For the text-containing cell, return its midpoint in [X, Y] coordinate format. 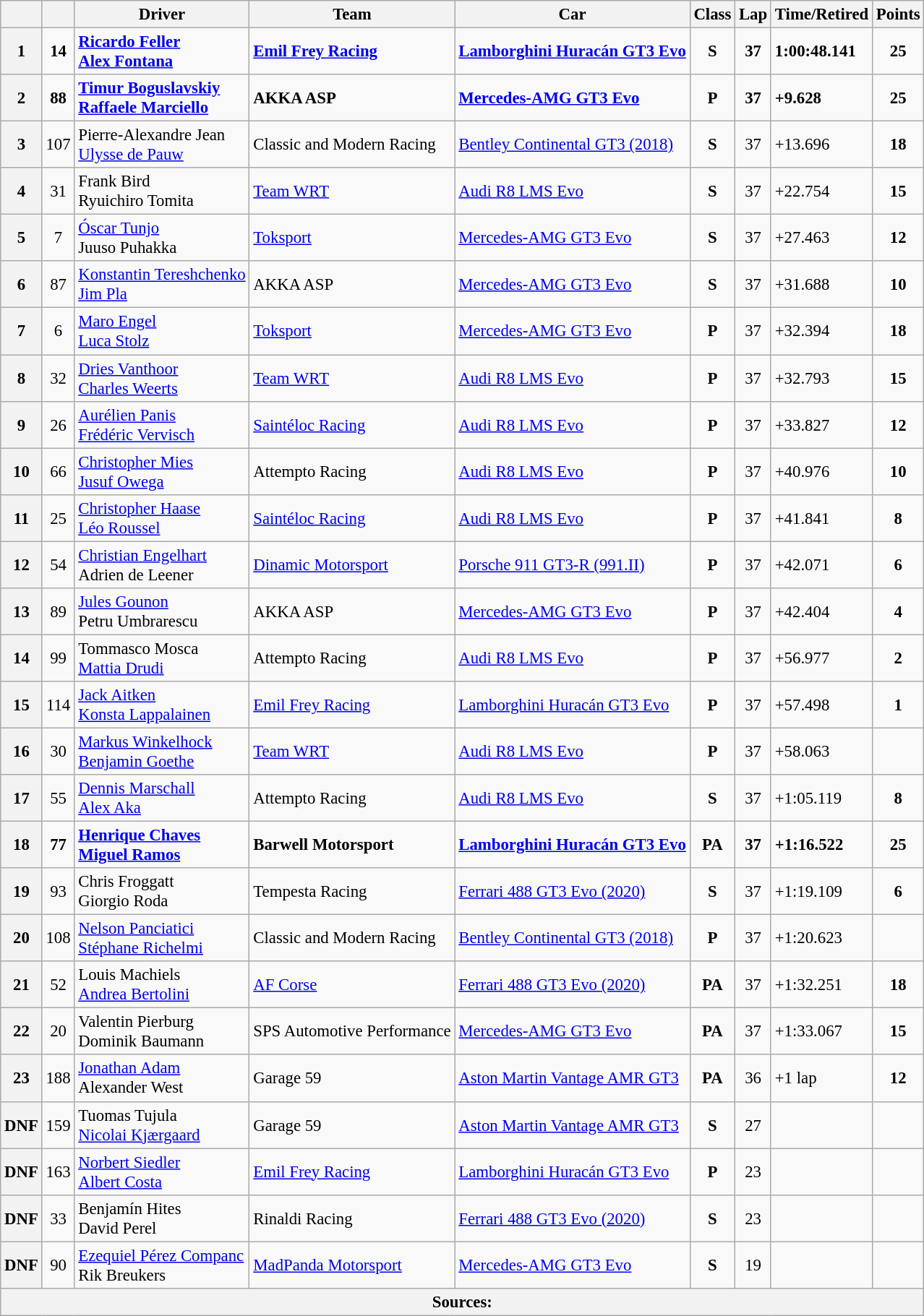
Jonathan Adam Alexander West [162, 1078]
11 [22, 517]
99 [58, 658]
+32.793 [821, 379]
+22.754 [821, 191]
9 [22, 425]
Car [573, 14]
Ezequiel Pérez Companc Rik Breukers [162, 1265]
+56.977 [821, 658]
Frank Bird Ryuichiro Tomita [162, 191]
Markus Winkelhock Benjamin Goethe [162, 752]
Rinaldi Racing [352, 1218]
90 [58, 1265]
Christopher Mies Jusuf Owega [162, 471]
107 [58, 145]
36 [753, 1078]
+42.404 [821, 611]
Chris Froggatt Giorgio Roda [162, 892]
93 [58, 892]
114 [58, 705]
Norbert Siedler Albert Costa [162, 1172]
52 [58, 984]
16 [22, 752]
+42.071 [821, 565]
Porsche 911 GT3-R (991.II) [573, 565]
27 [753, 1124]
+13.696 [821, 145]
Benjamín Hites David Perel [162, 1218]
30 [58, 752]
54 [58, 565]
13 [22, 611]
+1:19.109 [821, 892]
188 [58, 1078]
+1 lap [821, 1078]
66 [58, 471]
Pierre-Alexandre Jean Ulysse de Pauw [162, 145]
+40.976 [821, 471]
Louis Machiels Andrea Bertolini [162, 984]
+1:20.623 [821, 938]
32 [58, 379]
+27.463 [821, 238]
163 [58, 1172]
87 [58, 285]
Ricardo Feller Alex Fontana [162, 52]
+1:16.522 [821, 846]
Henrique Chaves Miguel Ramos [162, 846]
17 [22, 798]
88 [58, 98]
Time/Retired [821, 14]
+1:32.251 [821, 984]
31 [58, 191]
Tommasco Mosca Mattia Drudi [162, 658]
Valentin Pierburg Dominik Baumann [162, 1032]
108 [58, 938]
Konstantin Tereshchenko Jim Pla [162, 285]
Dries Vanthoor Charles Weerts [162, 379]
+31.688 [821, 285]
+32.394 [821, 331]
Barwell Motorsport [352, 846]
Aurélien Panis Frédéric Vervisch [162, 425]
22 [22, 1032]
21 [22, 984]
+41.841 [821, 517]
Maro Engel Luca Stolz [162, 331]
Driver [162, 14]
Christian Engelhart Adrien de Leener [162, 565]
+1:33.067 [821, 1032]
Sources: [463, 1302]
Jack Aitken Konsta Lappalainen [162, 705]
Christopher Haase Léo Roussel [162, 517]
Dinamic Motorsport [352, 565]
Class [713, 14]
+58.063 [821, 752]
Nelson Panciatici Stéphane Richelmi [162, 938]
Lap [753, 14]
Tempesta Racing [352, 892]
+1:05.119 [821, 798]
26 [58, 425]
77 [58, 846]
+33.827 [821, 425]
159 [58, 1124]
3 [22, 145]
33 [58, 1218]
MadPanda Motorsport [352, 1265]
Points [898, 14]
89 [58, 611]
SPS Automotive Performance [352, 1032]
Óscar Tunjo Juuso Puhakka [162, 238]
AF Corse [352, 984]
Team [352, 14]
Tuomas Tujula Nicolai Kjærgaard [162, 1124]
Jules Gounon Petru Umbrarescu [162, 611]
1:00:48.141 [821, 52]
+9.628 [821, 98]
Dennis Marschall Alex Aka [162, 798]
+57.498 [821, 705]
Timur Boguslavskiy Raffaele Marciello [162, 98]
5 [22, 238]
55 [58, 798]
